Return [X, Y] of the center of cell containing provided text 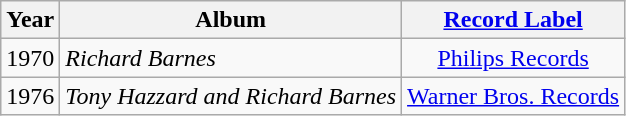
1976 [30, 96]
Richard Barnes [231, 58]
Tony Hazzard and Richard Barnes [231, 96]
Year [30, 20]
Warner Bros. Records [514, 96]
Album [231, 20]
Philips Records [514, 58]
1970 [30, 58]
Record Label [514, 20]
